Identify which cell holds the provided text, then report its (x, y) central coordinate. 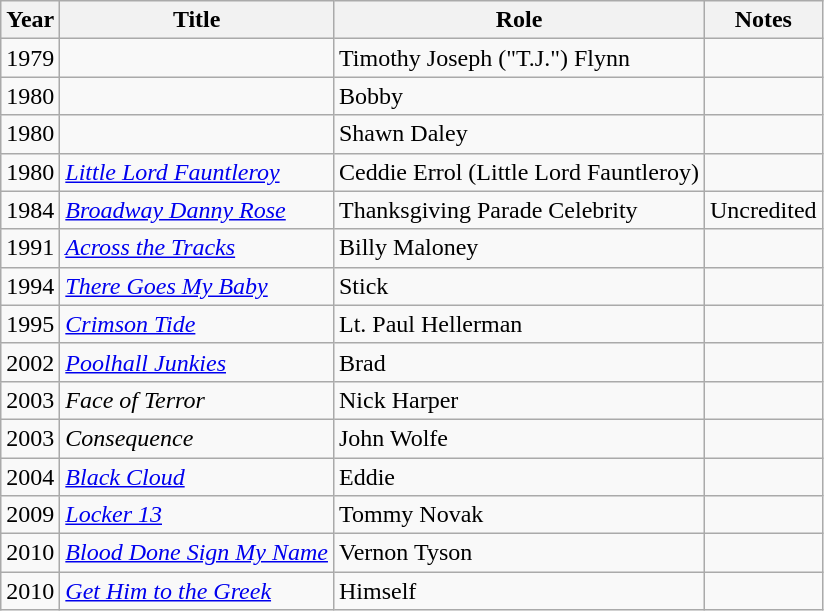
Black Cloud (197, 477)
Lt. Paul Hellerman (518, 324)
Locker 13 (197, 515)
2004 (30, 477)
1995 (30, 324)
Nick Harper (518, 400)
Vernon Tyson (518, 553)
1991 (30, 248)
Brad (518, 362)
Himself (518, 591)
Poolhall Junkies (197, 362)
Notes (763, 20)
Broadway Danny Rose (197, 210)
Consequence (197, 438)
John Wolfe (518, 438)
Face of Terror (197, 400)
Crimson Tide (197, 324)
Across the Tracks (197, 248)
1979 (30, 58)
Blood Done Sign My Name (197, 553)
Bobby (518, 96)
1994 (30, 286)
Stick (518, 286)
Year (30, 20)
Billy Maloney (518, 248)
Role (518, 20)
2002 (30, 362)
Thanksgiving Parade Celebrity (518, 210)
Tommy Novak (518, 515)
Shawn Daley (518, 134)
Get Him to the Greek (197, 591)
Eddie (518, 477)
Little Lord Fauntleroy (197, 172)
Ceddie Errol (Little Lord Fauntleroy) (518, 172)
Title (197, 20)
There Goes My Baby (197, 286)
2009 (30, 515)
Uncredited (763, 210)
1984 (30, 210)
Timothy Joseph ("T.J.") Flynn (518, 58)
